Extract the [x, y] coordinate from the center of the cell holding the provided text.  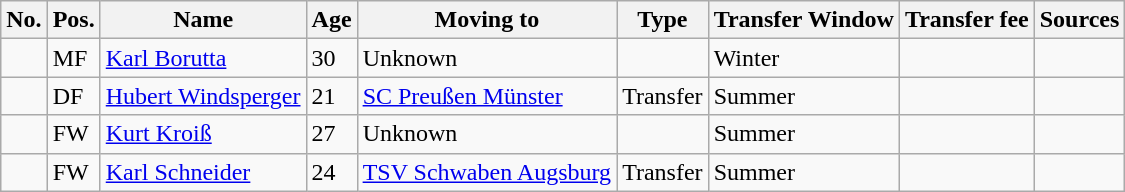
Hubert Windsperger [203, 96]
Moving to [487, 20]
21 [332, 96]
No. [24, 20]
Winter [804, 58]
24 [332, 172]
Type [663, 20]
Transfer fee [966, 20]
Karl Borutta [203, 58]
Sources [1080, 20]
Name [203, 20]
Age [332, 20]
DF [74, 96]
30 [332, 58]
Karl Schneider [203, 172]
27 [332, 134]
MF [74, 58]
Transfer Window [804, 20]
Kurt Kroiß [203, 134]
SC Preußen Münster [487, 96]
TSV Schwaben Augsburg [487, 172]
Pos. [74, 20]
